Scan for the cell matching the given text and deliver its [x, y] coordinate at center. 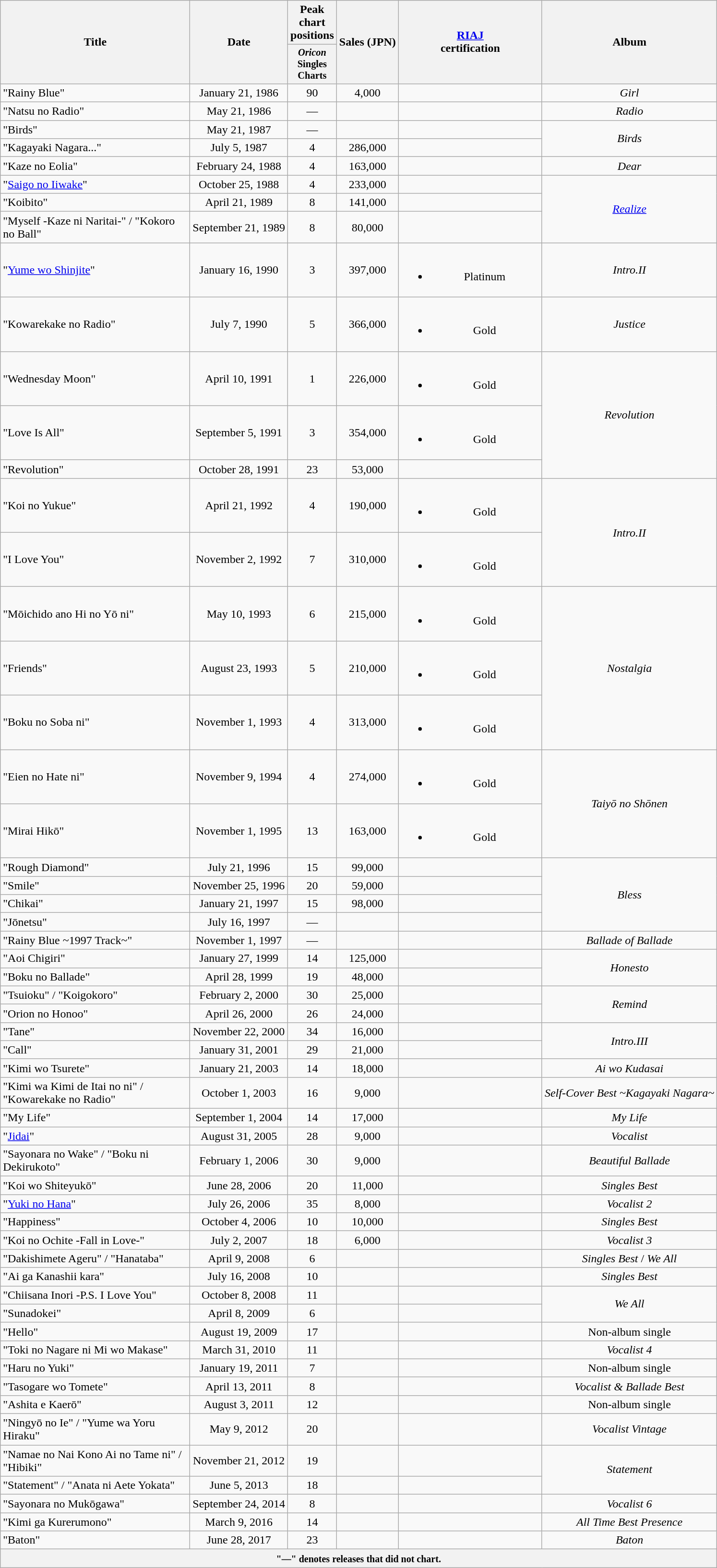
21,000 [368, 1050]
Platinum [470, 270]
Revolution [629, 415]
Sales (JPN) [368, 42]
"Ai ga Kanashii kara" [95, 1277]
March 9, 2016 [239, 1522]
125,000 [368, 958]
Nostalgia [629, 668]
Oricon Singles Charts [312, 64]
April 21, 1989 [239, 203]
"Chiisana Inori -P.S. I Love You" [95, 1295]
July 7, 1990 [239, 324]
"Friends" [95, 668]
34 [312, 1031]
Realize [629, 209]
"Kimi wa Kimi de Itai no ni" / "Kowarekake no Radio" [95, 1092]
"Rainy Blue ~1997 Track~" [95, 940]
53,000 [368, 469]
286,000 [368, 148]
99,000 [368, 867]
"Call" [95, 1050]
13 [312, 831]
April 8, 2009 [239, 1313]
"Rainy Blue" [95, 93]
215,000 [368, 613]
"Koi wo Shiteyukō" [95, 1185]
29 [312, 1050]
Vocalist [629, 1136]
Birds [629, 139]
March 31, 2010 [239, 1350]
"Tsuioku" / "Koigokoro" [95, 995]
"Jōnetsu" [95, 922]
80,000 [368, 227]
Vocalist 2 [629, 1204]
Vocalist 4 [629, 1350]
"Koi no Yukue" [95, 505]
April 26, 2000 [239, 1013]
November 1, 1997 [239, 940]
Ballade of Ballade [629, 940]
"Dakishimete Ageru" / "Hanataba" [95, 1258]
November 2, 1992 [239, 560]
June 28, 2006 [239, 1185]
"Statement" / "Anata ni Aete Yokata" [95, 1485]
Vocalist Vintage [629, 1429]
Beautiful Ballade [629, 1161]
"Mōichido ano Hi no Yō ni" [95, 613]
Singles Best / We All [629, 1258]
January 27, 1999 [239, 958]
"Hello" [95, 1331]
February 1, 2006 [239, 1161]
"Yuki no Hana" [95, 1204]
12 [312, 1404]
"Natsu no Radio" [95, 111]
"Tasogare wo Tomete" [95, 1386]
September 5, 1991 [239, 433]
"Ashita e Kaerō" [95, 1404]
"Rough Diamond" [95, 867]
24,000 [368, 1013]
Bless [629, 895]
April 9, 2008 [239, 1258]
October 25, 1988 [239, 184]
July 16, 2008 [239, 1277]
January 21, 1997 [239, 904]
313,000 [368, 723]
November 1, 1995 [239, 831]
"Koi no Ochite -Fall in Love-" [95, 1240]
"Jidai" [95, 1136]
"Orion no Honoo" [95, 1013]
"Wednesday Moon" [95, 378]
April 10, 1991 [239, 378]
"Birds" [95, 130]
"Tane" [95, 1031]
Dear [629, 166]
48,000 [368, 977]
"Kimi wo Tsurete" [95, 1068]
November 22, 2000 [239, 1031]
"I Love You" [95, 560]
"Haru no Yuki" [95, 1368]
January 16, 1990 [239, 270]
"Love Is All" [95, 433]
All Time Best Presence [629, 1522]
January 21, 2003 [239, 1068]
April 28, 1999 [239, 977]
July 16, 1997 [239, 922]
My Life [629, 1118]
April 13, 2011 [239, 1386]
Statement [629, 1470]
16 [312, 1092]
"Ningyō no Ie" / "Yume wa Yoru Hiraku" [95, 1429]
April 21, 1992 [239, 505]
"Eien no Hate ni" [95, 777]
366,000 [368, 324]
16,000 [368, 1031]
November 21, 2012 [239, 1461]
September 21, 1989 [239, 227]
28 [312, 1136]
310,000 [368, 560]
September 1, 2004 [239, 1118]
February 2, 2000 [239, 995]
August 19, 2009 [239, 1331]
October 28, 1991 [239, 469]
July 5, 1987 [239, 148]
"Sunadokei" [95, 1313]
November 1, 1993 [239, 723]
February 24, 1988 [239, 166]
Peak chart positions [312, 23]
August 31, 2005 [239, 1136]
"Koibito" [95, 203]
1 [312, 378]
"Revolution" [95, 469]
274,000 [368, 777]
17,000 [368, 1118]
190,000 [368, 505]
35 [312, 1204]
Baton [629, 1540]
May 10, 1993 [239, 613]
October 1, 2003 [239, 1092]
"Happiness" [95, 1222]
Vocalist 3 [629, 1240]
May 21, 1986 [239, 111]
We All [629, 1304]
"Yume wo Shinjite" [95, 270]
17 [312, 1331]
"Smile" [95, 886]
210,000 [368, 668]
Ai wo Kudasai [629, 1068]
10,000 [368, 1222]
"Saigo no Iiwake" [95, 184]
Intro.III [629, 1041]
"Aoi Chigiri" [95, 958]
"Kowarekake no Radio" [95, 324]
"Namae no Nai Kono Ai no Tame ni" / "Hibiki" [95, 1461]
Date [239, 42]
Honesto [629, 968]
18,000 [368, 1068]
"Sayonara no Wake" / "Boku ni Dekirukoto" [95, 1161]
Self-Cover Best ~Kagayaki Nagara~ [629, 1092]
June 28, 2017 [239, 1540]
26 [312, 1013]
October 4, 2006 [239, 1222]
June 5, 2013 [239, 1485]
January 19, 2011 [239, 1368]
"Boku no Soba ni" [95, 723]
"Toki no Nagare ni Mi wo Makase" [95, 1350]
January 31, 2001 [239, 1050]
"My Life" [95, 1118]
Radio [629, 111]
"Sayonara no Mukōgawa" [95, 1504]
July 26, 2006 [239, 1204]
354,000 [368, 433]
"Myself -Kaze ni Naritai-" / "Kokoro no Ball" [95, 227]
September 24, 2014 [239, 1504]
November 9, 1994 [239, 777]
"Kagayaki Nagara..." [95, 148]
RIAJcertification [470, 42]
6,000 [368, 1240]
November 25, 1996 [239, 886]
May 21, 1987 [239, 130]
59,000 [368, 886]
"—" denotes releases that did not chart. [359, 1558]
"Kaze no Eolia" [95, 166]
Girl [629, 93]
4,000 [368, 93]
98,000 [368, 904]
May 9, 2012 [239, 1429]
8,000 [368, 1204]
"Boku no Ballade" [95, 977]
October 8, 2008 [239, 1295]
"Baton" [95, 1540]
Title [95, 42]
"Chikai" [95, 904]
233,000 [368, 184]
"Mirai Hikō" [95, 831]
90 [312, 93]
August 23, 1993 [239, 668]
July 2, 2007 [239, 1240]
25,000 [368, 995]
11,000 [368, 1185]
141,000 [368, 203]
January 21, 1986 [239, 93]
July 21, 1996 [239, 867]
Remind [629, 1004]
Vocalist 6 [629, 1504]
Justice [629, 324]
Taiyō no Shōnen [629, 804]
"Kimi ga Kurerumono" [95, 1522]
Album [629, 42]
397,000 [368, 270]
226,000 [368, 378]
August 3, 2011 [239, 1404]
Vocalist & Ballade Best [629, 1386]
